Return [x, y] of the center of cell containing provided text 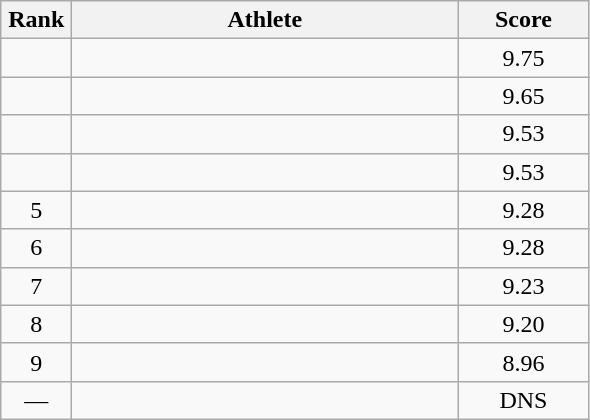
Score [524, 20]
Rank [36, 20]
9.23 [524, 286]
— [36, 400]
8 [36, 324]
7 [36, 286]
9 [36, 362]
8.96 [524, 362]
DNS [524, 400]
9.20 [524, 324]
6 [36, 248]
9.75 [524, 58]
Athlete [265, 20]
5 [36, 210]
9.65 [524, 96]
